From the cell containing the given text, extract its center point as [x, y] coordinate. 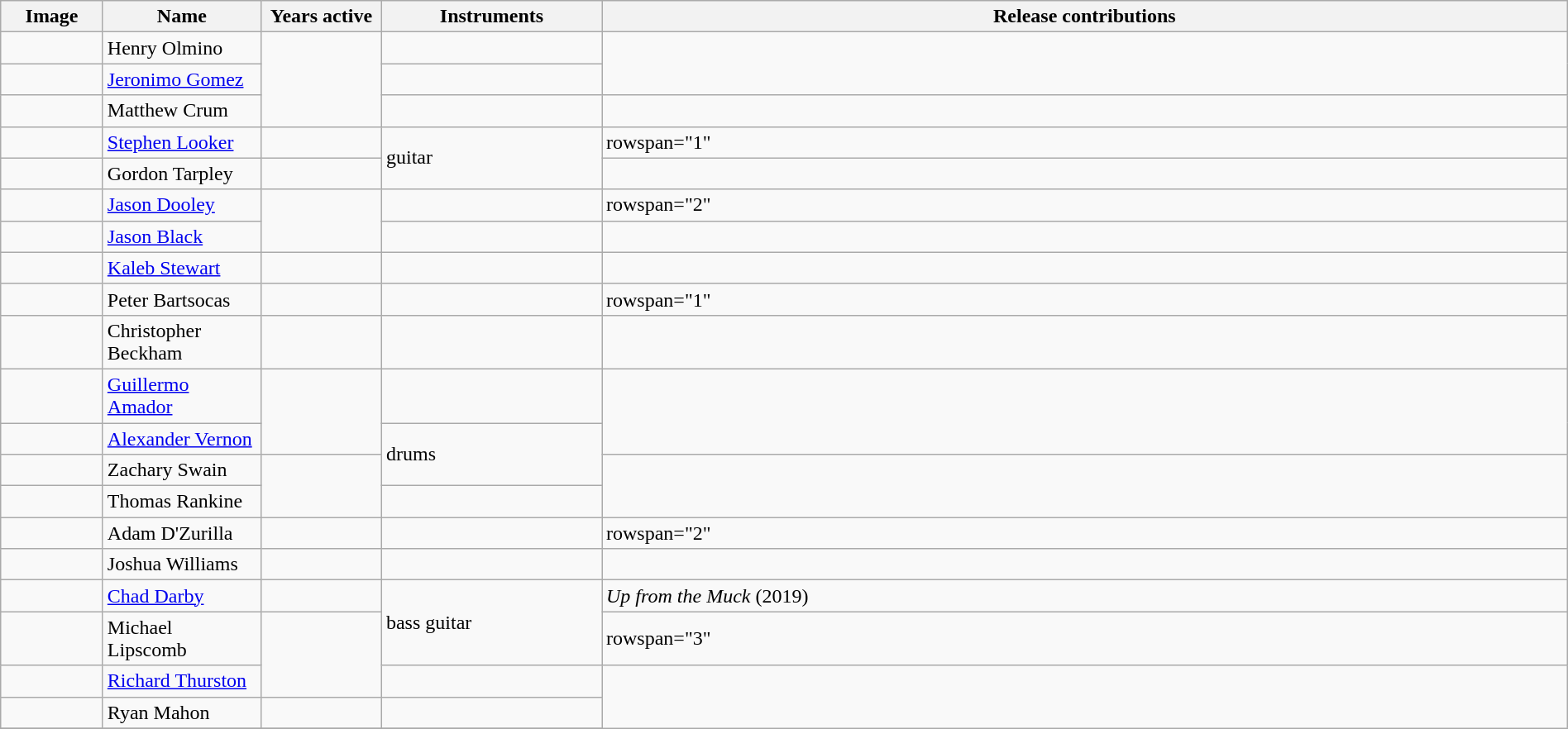
rowspan="3" [1085, 638]
Name [182, 17]
guitar [491, 158]
Joshua Williams [182, 565]
Kaleb Stewart [182, 268]
Peter Bartsocas [182, 299]
Chad Darby [182, 596]
Alexander Vernon [182, 439]
bass guitar [491, 623]
Instruments [491, 17]
Henry Olmino [182, 48]
Jeronimo Gomez [182, 79]
Christopher Beckham [182, 342]
Image [52, 17]
Guillermo Amador [182, 395]
Thomas Rankine [182, 502]
Gordon Tarpley [182, 174]
drums [491, 455]
Matthew Crum [182, 111]
Adam D'Zurilla [182, 533]
Years active [321, 17]
Stephen Looker [182, 142]
Up from the Muck (2019) [1085, 596]
Michael Lipscomb [182, 638]
Richard Thurston [182, 681]
Jason Dooley [182, 205]
Zachary Swain [182, 470]
Jason Black [182, 236]
Release contributions [1085, 17]
Ryan Mahon [182, 712]
